Pinpoint the cell where the given text exists, returning its [X, Y] midpoint coordinate. 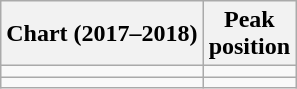
Chart (2017–2018) [102, 34]
Peakposition [249, 34]
